Return the (X, Y) coordinate for the center point of the cell that contains the specified text.  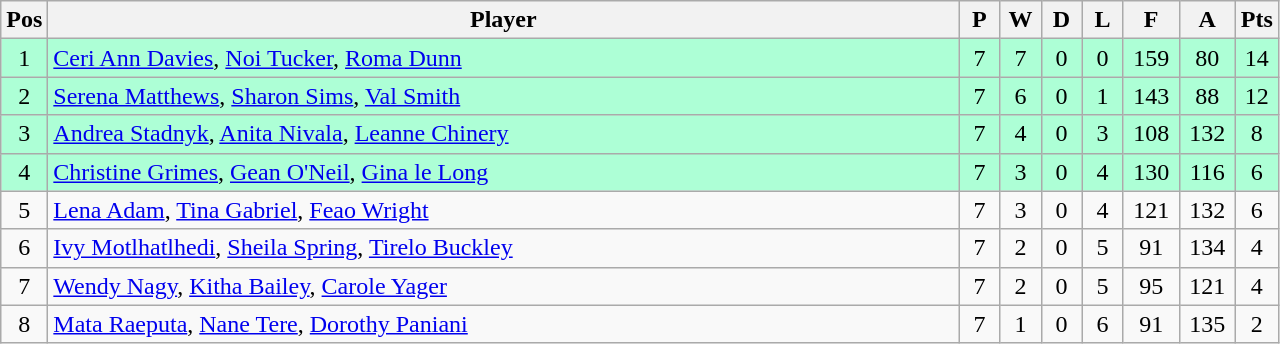
80 (1207, 58)
134 (1207, 248)
P (980, 20)
A (1207, 20)
D (1062, 20)
Lena Adam, Tina Gabriel, Feao Wright (504, 210)
108 (1151, 134)
14 (1256, 58)
116 (1207, 172)
F (1151, 20)
Pos (24, 20)
88 (1207, 96)
W (1020, 20)
Player (504, 20)
Serena Matthews, Sharon Sims, Val Smith (504, 96)
Andrea Stadnyk, Anita Nivala, Leanne Chinery (504, 134)
Mata Raeputa, Nane Tere, Dorothy Paniani (504, 324)
Wendy Nagy, Kitha Bailey, Carole Yager (504, 286)
143 (1151, 96)
Ivy Motlhatlhedi, Sheila Spring, Tirelo Buckley (504, 248)
130 (1151, 172)
12 (1256, 96)
Christine Grimes, Gean O'Neil, Gina le Long (504, 172)
Ceri Ann Davies, Noi Tucker, Roma Dunn (504, 58)
159 (1151, 58)
95 (1151, 286)
Pts (1256, 20)
135 (1207, 324)
L (1102, 20)
